Locate the cell with the specified text and output its (X, Y) center coordinate. 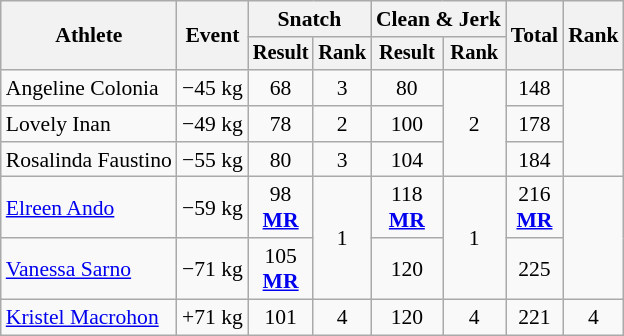
148 (534, 88)
Athlete (89, 36)
178 (534, 124)
78 (281, 124)
225 (534, 268)
Angeline Colonia (89, 88)
104 (407, 160)
Elreen Ando (89, 208)
−59 kg (212, 208)
118MR (407, 208)
101 (281, 318)
Snatch (310, 19)
98MR (281, 208)
221 (534, 318)
105MR (281, 268)
Vanessa Sarno (89, 268)
−45 kg (212, 88)
Clean & Jerk (438, 19)
−55 kg (212, 160)
184 (534, 160)
Event (212, 36)
216MR (534, 208)
68 (281, 88)
Kristel Macrohon (89, 318)
Rosalinda Faustino (89, 160)
100 (407, 124)
−71 kg (212, 268)
Lovely Inan (89, 124)
+71 kg (212, 318)
−49 kg (212, 124)
Total (534, 36)
